Identify which cell holds the provided text, then report its [x, y] central coordinate. 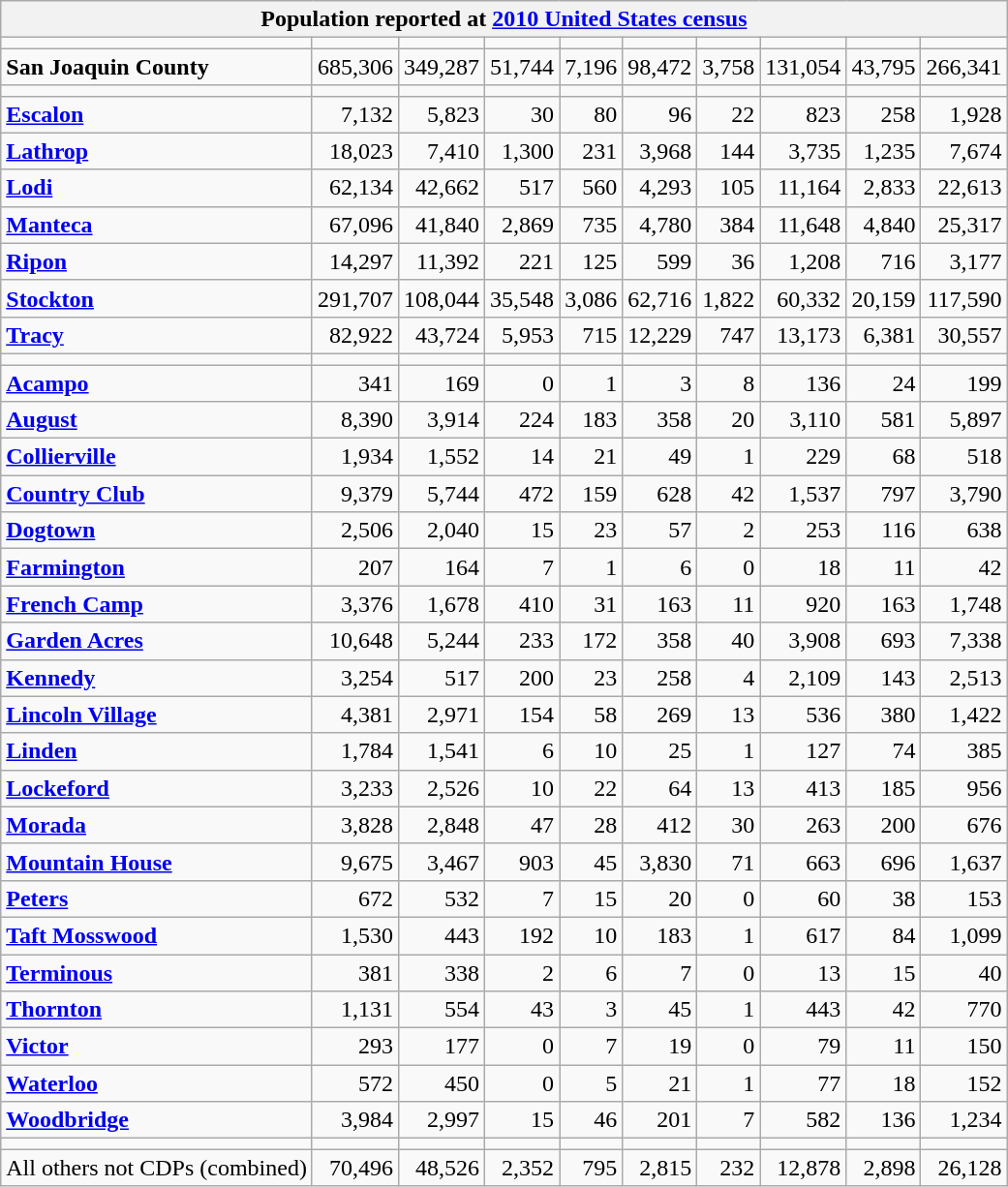
49 [660, 457]
143 [883, 678]
266,341 [964, 67]
84 [883, 935]
131,054 [804, 67]
San Joaquin County [157, 67]
Population reported at 2010 United States census [504, 19]
9,675 [354, 862]
716 [883, 261]
70,496 [354, 1168]
4,840 [883, 225]
35,548 [523, 298]
349,287 [442, 67]
3,758 [728, 67]
381 [354, 973]
Morada [157, 825]
201 [660, 1120]
105 [728, 188]
233 [523, 641]
2,513 [964, 678]
291,707 [354, 298]
51,744 [523, 67]
903 [523, 862]
1,235 [883, 151]
1,928 [964, 114]
Lincoln Village [157, 715]
231 [591, 151]
Garden Acres [157, 641]
38 [883, 898]
3,735 [804, 151]
46 [591, 1120]
582 [804, 1120]
693 [883, 641]
450 [442, 1083]
Terminous [157, 973]
144 [728, 151]
164 [442, 567]
Farmington [157, 567]
747 [728, 335]
224 [523, 420]
413 [804, 788]
79 [804, 1047]
25,317 [964, 225]
385 [964, 751]
8 [728, 382]
80 [591, 114]
36 [728, 261]
2,833 [883, 188]
14 [523, 457]
67,096 [354, 225]
13,173 [804, 335]
68 [883, 457]
22,613 [964, 188]
28 [591, 825]
185 [883, 788]
1,748 [964, 604]
1,234 [964, 1120]
1,637 [964, 862]
62,716 [660, 298]
42,662 [442, 188]
125 [591, 261]
10,648 [354, 641]
221 [523, 261]
Country Club [157, 494]
1,784 [354, 751]
229 [804, 457]
3,914 [442, 420]
48,526 [442, 1168]
7,196 [591, 67]
2,040 [442, 531]
2,971 [442, 715]
150 [964, 1047]
3,086 [591, 298]
152 [964, 1083]
12,878 [804, 1168]
696 [883, 862]
6,381 [883, 335]
1,131 [354, 1010]
384 [728, 225]
127 [804, 751]
7,132 [354, 114]
Lodi [157, 188]
159 [591, 494]
3,177 [964, 261]
5,823 [442, 114]
1,552 [442, 457]
154 [523, 715]
64 [660, 788]
98,472 [660, 67]
74 [883, 751]
192 [523, 935]
117,590 [964, 298]
536 [804, 715]
920 [804, 604]
Thornton [157, 1010]
293 [354, 1047]
177 [442, 1047]
3,830 [660, 862]
472 [523, 494]
All others not CDPs (combined) [157, 1168]
18,023 [354, 151]
Dogtown [157, 531]
338 [442, 973]
628 [660, 494]
169 [442, 382]
3,467 [442, 862]
153 [964, 898]
5 [591, 1083]
2,815 [660, 1168]
11,648 [804, 225]
43,795 [883, 67]
518 [964, 457]
Ripon [157, 261]
5,897 [964, 420]
43 [523, 1010]
Mountain House [157, 862]
685,306 [354, 67]
676 [964, 825]
31 [591, 604]
12,229 [660, 335]
199 [964, 382]
3,254 [354, 678]
47 [523, 825]
71 [728, 862]
207 [354, 567]
24 [883, 382]
663 [804, 862]
581 [883, 420]
2,526 [442, 788]
25 [660, 751]
Woodbridge [157, 1120]
2,848 [442, 825]
4,293 [660, 188]
1,934 [354, 457]
77 [804, 1083]
60 [804, 898]
3,790 [964, 494]
1,422 [964, 715]
7,338 [964, 641]
Taft Mosswood [157, 935]
19 [660, 1047]
380 [883, 715]
Manteca [157, 225]
Stockton [157, 298]
617 [804, 935]
1,300 [523, 151]
1,530 [354, 935]
7,674 [964, 151]
108,044 [442, 298]
5,953 [523, 335]
4,780 [660, 225]
795 [591, 1168]
1,541 [442, 751]
Victor [157, 1047]
172 [591, 641]
2,869 [523, 225]
30,557 [964, 335]
1,208 [804, 261]
43,724 [442, 335]
412 [660, 825]
560 [591, 188]
57 [660, 531]
3,233 [354, 788]
Waterloo [157, 1083]
62,134 [354, 188]
770 [964, 1010]
96 [660, 114]
3,908 [804, 641]
9,379 [354, 494]
French Camp [157, 604]
Lathrop [157, 151]
341 [354, 382]
Linden [157, 751]
2,898 [883, 1168]
956 [964, 788]
5,244 [442, 641]
1,099 [964, 935]
2,997 [442, 1120]
58 [591, 715]
3,376 [354, 604]
Peters [157, 898]
1,678 [442, 604]
410 [523, 604]
60,332 [804, 298]
2,109 [804, 678]
3,110 [804, 420]
263 [804, 825]
672 [354, 898]
232 [728, 1168]
Escalon [157, 114]
823 [804, 114]
554 [442, 1010]
Kennedy [157, 678]
1,537 [804, 494]
20,159 [883, 298]
3,984 [354, 1120]
638 [964, 531]
3,968 [660, 151]
572 [354, 1083]
82,922 [354, 335]
26,128 [964, 1168]
116 [883, 531]
7,410 [442, 151]
4,381 [354, 715]
Tracy [157, 335]
11,392 [442, 261]
599 [660, 261]
41,840 [442, 225]
8,390 [354, 420]
532 [442, 898]
August [157, 420]
Acampo [157, 382]
735 [591, 225]
5,744 [442, 494]
Lockeford [157, 788]
Collierville [157, 457]
14,297 [354, 261]
253 [804, 531]
11,164 [804, 188]
269 [660, 715]
2,352 [523, 1168]
1,822 [728, 298]
4 [728, 678]
797 [883, 494]
715 [591, 335]
2,506 [354, 531]
3,828 [354, 825]
